Determine the [x, y] coordinate at the center of the cell enclosing the given text.  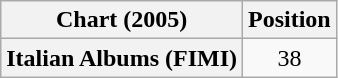
Position [290, 20]
Chart (2005) [122, 20]
38 [290, 58]
Italian Albums (FIMI) [122, 58]
